Scan for the cell matching the given text and deliver its (x, y) coordinate at center. 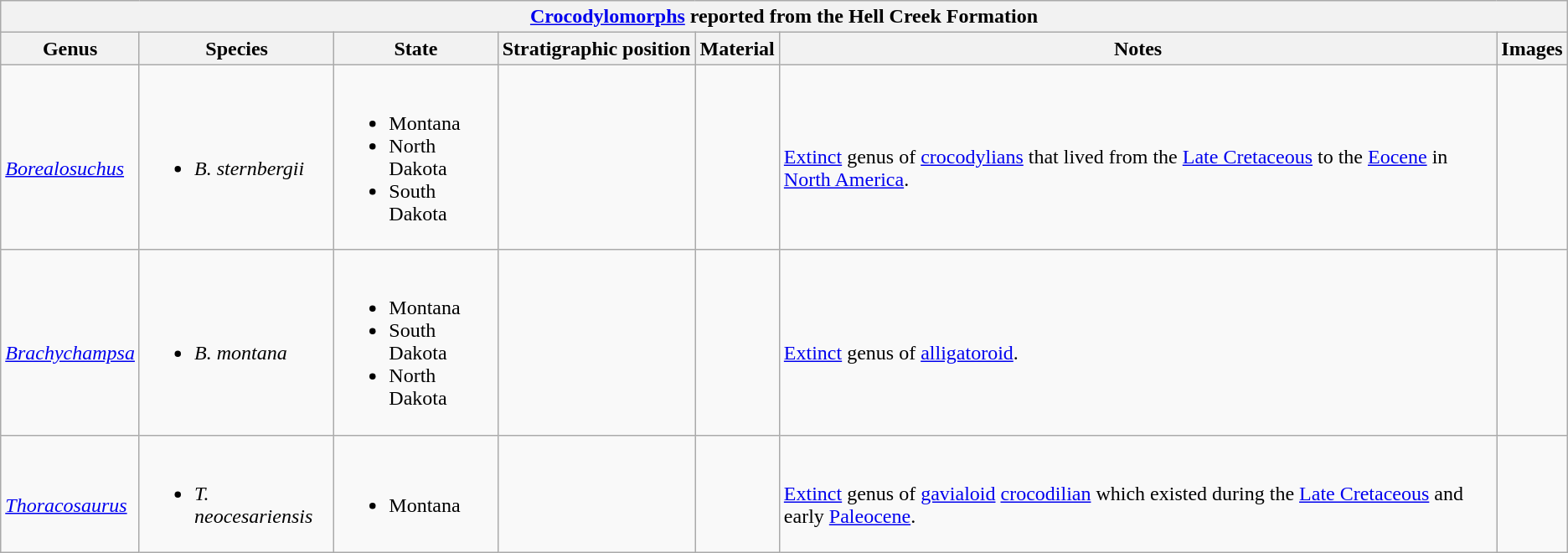
Images (1532, 49)
MontanaSouth DakotaNorth Dakota (415, 342)
Montana (415, 494)
Genus (70, 49)
Brachychampsa (70, 342)
Material (737, 49)
Extinct genus of crocodylians that lived from the Late Cretaceous to the Eocene in North America. (1137, 158)
T. neocesariensis (236, 494)
Thoracosaurus (70, 494)
Species (236, 49)
Stratigraphic position (596, 49)
Notes (1137, 49)
MontanaNorth DakotaSouth Dakota (415, 158)
B. sternbergii (236, 158)
State (415, 49)
Extinct genus of alligatoroid. (1137, 342)
Crocodylomorphs reported from the Hell Creek Formation (784, 17)
Extinct genus of gavialoid crocodilian which existed during the Late Cretaceous and early Paleocene. (1137, 494)
Borealosuchus (70, 158)
B. montana (236, 342)
